Return the [x, y] coordinate for the center point of the cell that contains the specified text.  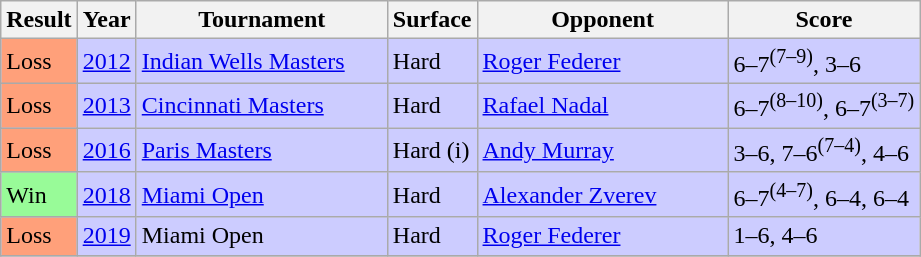
Cincinnati Masters [262, 106]
2018 [106, 194]
Result [39, 20]
6–7(7–9), 3–6 [824, 62]
Surface [432, 20]
Hard (i) [432, 150]
6–7(8–10), 6–7(3–7) [824, 106]
Alexander Zverev [602, 194]
Year [106, 20]
Paris Masters [262, 150]
Tournament [262, 20]
Score [824, 20]
Indian Wells Masters [262, 62]
Opponent [602, 20]
2013 [106, 106]
6–7(4–7), 6–4, 6–4 [824, 194]
Andy Murray [602, 150]
2012 [106, 62]
1–6, 4–6 [824, 236]
3–6, 7–6(7–4), 4–6 [824, 150]
2019 [106, 236]
Win [39, 194]
2016 [106, 150]
Rafael Nadal [602, 106]
